Return the (X, Y) coordinate for the center point of the cell that contains the specified text.  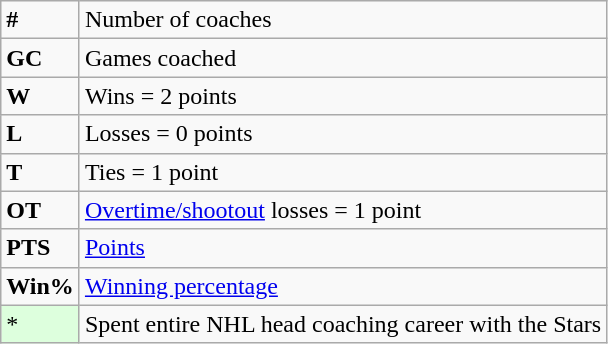
PTS (40, 248)
L (40, 134)
# (40, 20)
Number of coaches (342, 20)
Win% (40, 286)
Points (342, 248)
Losses = 0 points (342, 134)
Overtime/shootout losses = 1 point (342, 210)
Wins = 2 points (342, 96)
Spent entire NHL head coaching career with the Stars (342, 324)
Games coached (342, 58)
W (40, 96)
GC (40, 58)
OT (40, 210)
* (40, 324)
Winning percentage (342, 286)
T (40, 172)
Ties = 1 point (342, 172)
